Output the [X, Y] coordinate of the center of the cell containing the given text.  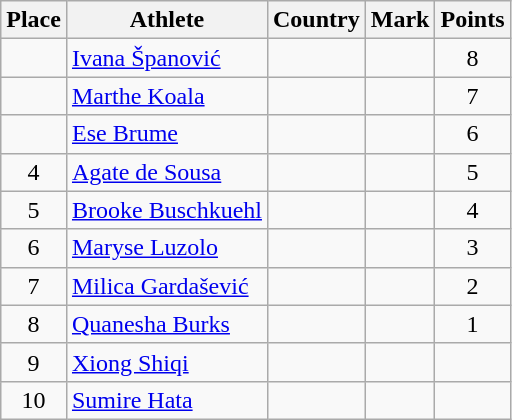
Ivana Španović [166, 58]
Place [34, 20]
Milica Gardašević [166, 286]
Mark [400, 20]
Points [472, 20]
Ese Brume [166, 134]
Country [316, 20]
Agate de Sousa [166, 172]
3 [472, 248]
Quanesha Burks [166, 324]
Maryse Luzolo [166, 248]
Athlete [166, 20]
Sumire Hata [166, 400]
2 [472, 286]
9 [34, 362]
Xiong Shiqi [166, 362]
1 [472, 324]
Marthe Koala [166, 96]
Brooke Buschkuehl [166, 210]
10 [34, 400]
